Output the [X, Y] coordinate of the center of the cell containing the given text.  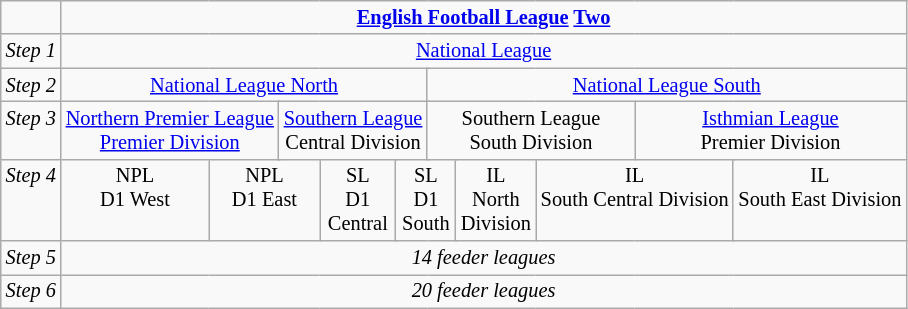
ILSouth Central Division [635, 200]
ILNorth Division [496, 200]
Step 5 [31, 258]
20 feeder leagues [484, 291]
English Football League Two [484, 17]
SLD1South [426, 200]
SLD1Central [358, 200]
National League [484, 51]
NPLD1 East [264, 200]
Step 1 [31, 51]
Step 2 [31, 85]
Step 4 [31, 200]
Southern LeagueCentral Division [353, 130]
Step 6 [31, 291]
NPLD1 West [135, 200]
14 feeder leagues [484, 258]
Southern LeagueSouth Division [530, 130]
National League North [244, 85]
ILSouth East Division [820, 200]
Step 3 [31, 130]
Isthmian LeaguePremier Division [771, 130]
Northern Premier LeaguePremier Division [170, 130]
National League South [666, 85]
